Identify which cell holds the provided text, then report its (x, y) central coordinate. 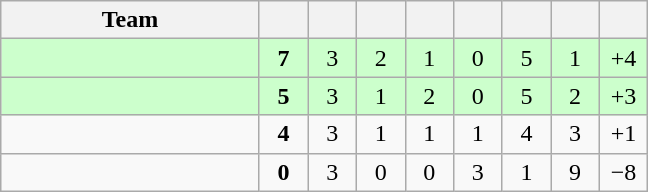
9 (576, 172)
+4 (624, 58)
+3 (624, 96)
−8 (624, 172)
7 (284, 58)
Team (130, 20)
+1 (624, 134)
